Pinpoint the cell where the given text exists, returning its [X, Y] midpoint coordinate. 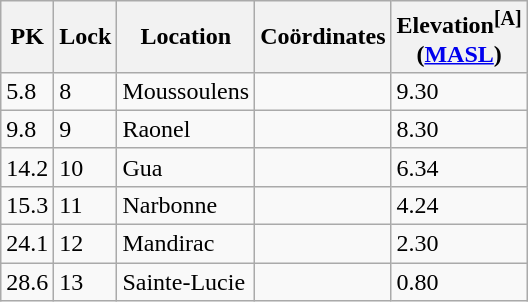
14.2 [28, 167]
6.34 [459, 167]
28.6 [28, 282]
12 [86, 244]
Coördinates [323, 37]
24.1 [28, 244]
9.8 [28, 129]
5.8 [28, 91]
0.80 [459, 282]
Moussoulens [186, 91]
2.30 [459, 244]
Raonel [186, 129]
Location [186, 37]
13 [86, 282]
9 [86, 129]
Mandirac [186, 244]
11 [86, 205]
8 [86, 91]
Sainte-Lucie [186, 282]
10 [86, 167]
Narbonne [186, 205]
15.3 [28, 205]
PK [28, 37]
Gua [186, 167]
9.30 [459, 91]
Lock [86, 37]
8.30 [459, 129]
Elevation[A](MASL) [459, 37]
4.24 [459, 205]
